Locate the cell with the specified text and output its [X, Y] center coordinate. 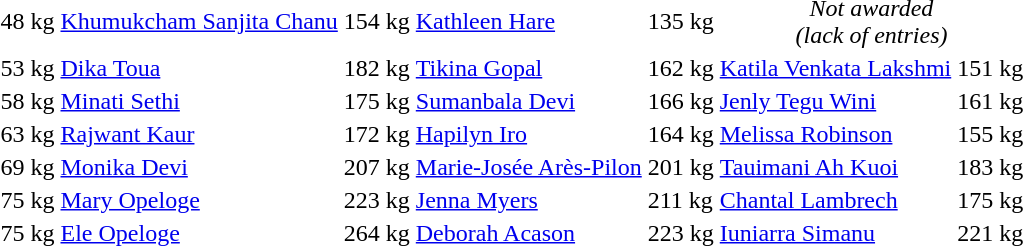
Melissa Robinson [835, 134]
Dika Toua [199, 68]
207 kg [376, 167]
211 kg [680, 200]
182 kg [376, 68]
Minati Sethi [199, 101]
Sumanbala Devi [528, 101]
Mary Opeloge [199, 200]
Chantal Lambrech [835, 200]
Hapilyn Iro [528, 134]
175 kg [376, 101]
Jenly Tegu Wini [835, 101]
Jenna Myers [528, 200]
Monika Devi [199, 167]
162 kg [680, 68]
Marie-Josée Arès-Pilon [528, 167]
Tauimani Ah Kuoi [835, 167]
223 kg [376, 200]
Katila Venkata Lakshmi [835, 68]
164 kg [680, 134]
166 kg [680, 101]
Rajwant Kaur [199, 134]
201 kg [680, 167]
Tikina Gopal [528, 68]
172 kg [376, 134]
